Locate the cell with the specified text and output its [x, y] center coordinate. 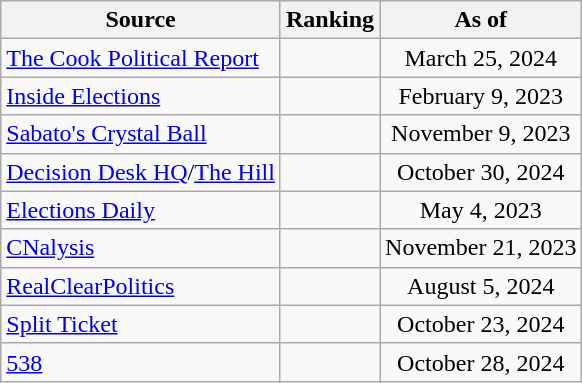
Inside Elections [141, 96]
RealClearPolitics [141, 286]
Ranking [330, 20]
CNalysis [141, 248]
October 23, 2024 [481, 324]
February 9, 2023 [481, 96]
538 [141, 362]
Sabato's Crystal Ball [141, 134]
November 21, 2023 [481, 248]
August 5, 2024 [481, 286]
November 9, 2023 [481, 134]
October 30, 2024 [481, 172]
As of [481, 20]
Source [141, 20]
October 28, 2024 [481, 362]
March 25, 2024 [481, 58]
The Cook Political Report [141, 58]
Split Ticket [141, 324]
May 4, 2023 [481, 210]
Decision Desk HQ/The Hill [141, 172]
Elections Daily [141, 210]
